Locate the cell with the specified text and output its (x, y) center coordinate. 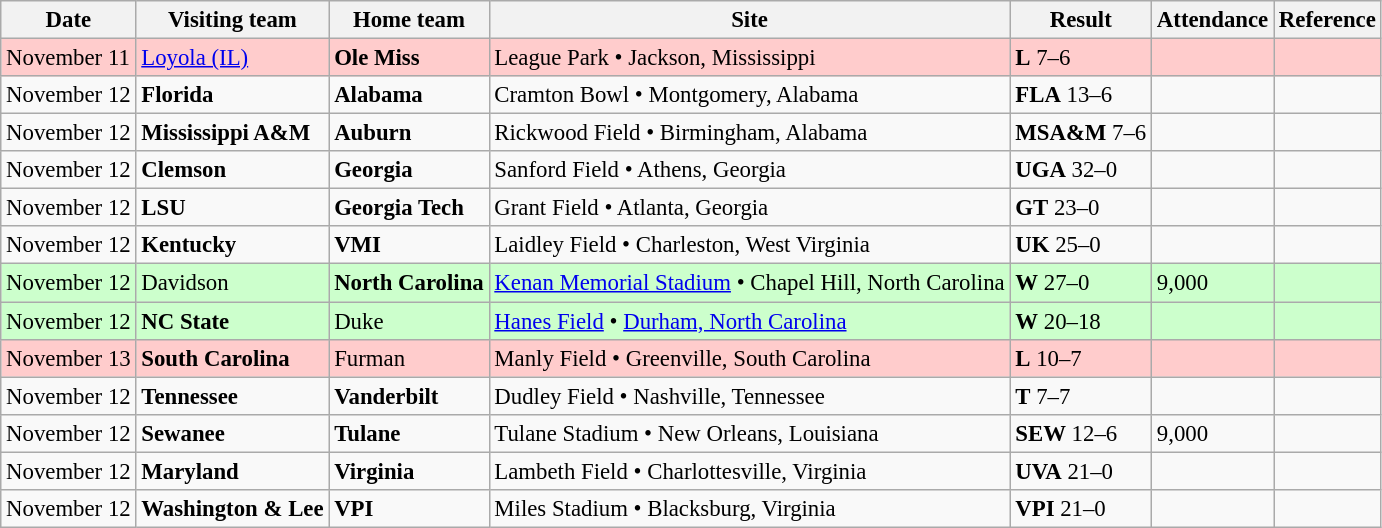
Kentucky (232, 245)
Duke (409, 321)
Lambeth Field • Charlottesville, Virginia (750, 471)
UGA 32–0 (1081, 170)
L 7–6 (1081, 58)
Loyola (IL) (232, 58)
SEW 12–6 (1081, 433)
Auburn (409, 133)
VPI (409, 509)
Visiting team (232, 20)
Manly Field • Greenville, South Carolina (750, 358)
NC State (232, 321)
Grant Field • Atlanta, Georgia (750, 208)
VPI 21–0 (1081, 509)
Alabama (409, 95)
Tulane (409, 433)
UK 25–0 (1081, 245)
Furman (409, 358)
Mississippi A&M (232, 133)
Cramton Bowl • Montgomery, Alabama (750, 95)
VMI (409, 245)
Ole Miss (409, 58)
MSA&M 7–6 (1081, 133)
FLA 13–6 (1081, 95)
Davidson (232, 283)
Miles Stadium • Blacksburg, Virginia (750, 509)
T 7–7 (1081, 396)
Virginia (409, 471)
Washington & Lee (232, 509)
UVA 21–0 (1081, 471)
Dudley Field • Nashville, Tennessee (750, 396)
W 20–18 (1081, 321)
South Carolina (232, 358)
Maryland (232, 471)
Sanford Field • Athens, Georgia (750, 170)
GT 23–0 (1081, 208)
Hanes Field • Durham, North Carolina (750, 321)
Attendance (1213, 20)
November 11 (68, 58)
Date (68, 20)
Georgia Tech (409, 208)
Site (750, 20)
Tulane Stadium • New Orleans, Louisiana (750, 433)
Home team (409, 20)
Florida (232, 95)
Kenan Memorial Stadium • Chapel Hill, North Carolina (750, 283)
Clemson (232, 170)
W 27–0 (1081, 283)
Tennessee (232, 396)
Vanderbilt (409, 396)
Reference (1328, 20)
Georgia (409, 170)
Sewanee (232, 433)
L 10–7 (1081, 358)
League Park • Jackson, Mississippi (750, 58)
Result (1081, 20)
LSU (232, 208)
Rickwood Field • Birmingham, Alabama (750, 133)
North Carolina (409, 283)
Laidley Field • Charleston, West Virginia (750, 245)
November 13 (68, 358)
